Search for the cell housing the specified text and yield its (x, y) center coordinate. 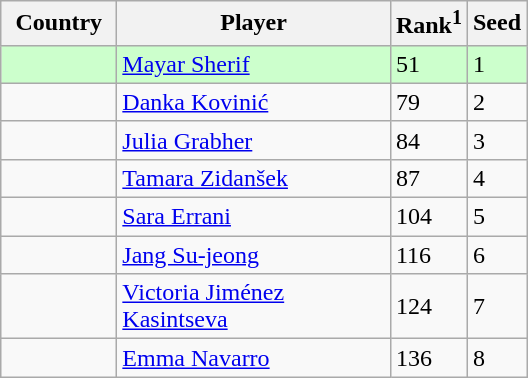
79 (428, 102)
Victoria Jiménez Kasintseva (254, 306)
Emma Navarro (254, 358)
8 (496, 358)
104 (428, 217)
Danka Kovinić (254, 102)
4 (496, 178)
136 (428, 358)
Rank1 (428, 24)
Player (254, 24)
Tamara Zidanšek (254, 178)
Seed (496, 24)
84 (428, 140)
124 (428, 306)
Jang Su-jeong (254, 255)
7 (496, 306)
51 (428, 64)
5 (496, 217)
Country (59, 24)
2 (496, 102)
1 (496, 64)
Julia Grabher (254, 140)
6 (496, 255)
116 (428, 255)
Mayar Sherif (254, 64)
Sara Errani (254, 217)
87 (428, 178)
3 (496, 140)
